Provide the [x, y] coordinate of the cell's center where the given text is located.  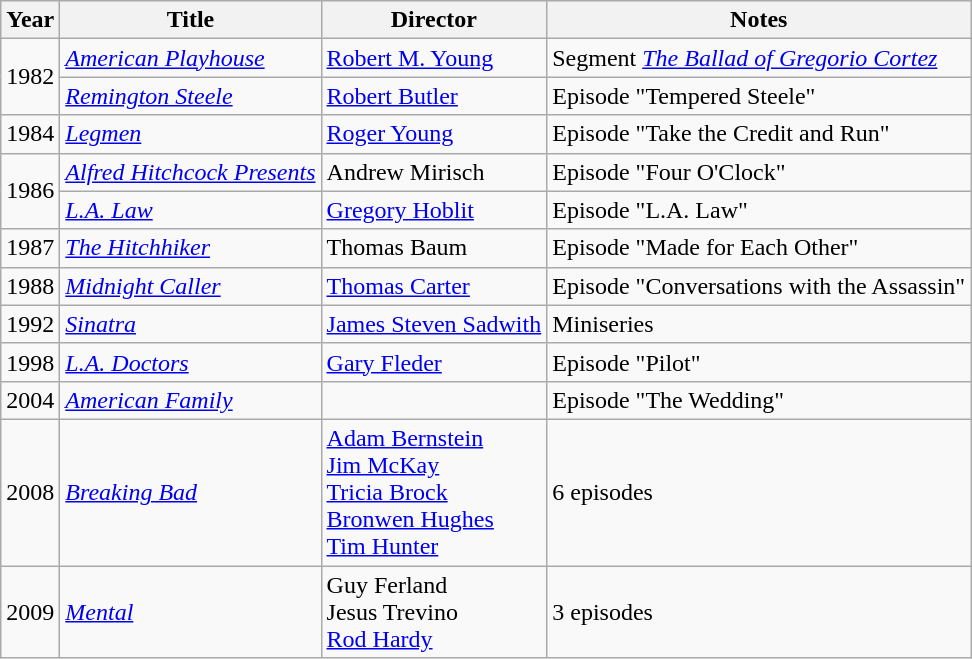
Gary Fleder [434, 362]
Miniseries [759, 324]
Gregory Hoblit [434, 210]
Episode "Conversations with the Assassin" [759, 286]
2009 [30, 612]
Sinatra [190, 324]
Alfred Hitchcock Presents [190, 172]
2008 [30, 492]
1992 [30, 324]
3 episodes [759, 612]
Remington Steele [190, 96]
Adam BernsteinJim McKayTricia BrockBronwen HughesTim Hunter [434, 492]
6 episodes [759, 492]
1988 [30, 286]
Episode "L.A. Law" [759, 210]
Episode "Four O'Clock" [759, 172]
L.A. Law [190, 210]
Mental [190, 612]
Robert Butler [434, 96]
Roger Young [434, 134]
Robert M. Young [434, 58]
American Playhouse [190, 58]
Thomas Carter [434, 286]
Notes [759, 20]
1987 [30, 248]
1998 [30, 362]
Guy FerlandJesus TrevinoRod Hardy [434, 612]
L.A. Doctors [190, 362]
American Family [190, 400]
Episode "Pilot" [759, 362]
Episode "Made for Each Other" [759, 248]
1984 [30, 134]
Legmen [190, 134]
Andrew Mirisch [434, 172]
1982 [30, 77]
Episode "Take the Credit and Run" [759, 134]
James Steven Sadwith [434, 324]
Breaking Bad [190, 492]
2004 [30, 400]
The Hitchhiker [190, 248]
1986 [30, 191]
Director [434, 20]
Episode "The Wedding" [759, 400]
Segment The Ballad of Gregorio Cortez [759, 58]
Midnight Caller [190, 286]
Year [30, 20]
Thomas Baum [434, 248]
Title [190, 20]
Episode "Tempered Steele" [759, 96]
